Determine the (X, Y) coordinate at the center of the cell enclosing the given text.  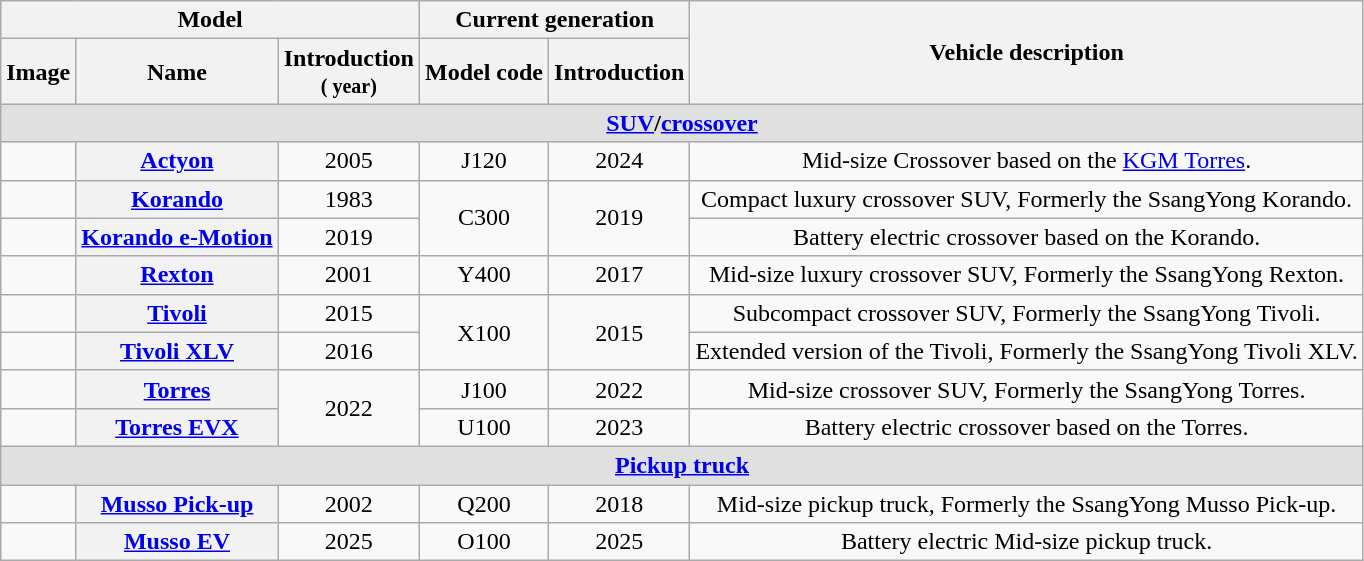
2023 (620, 427)
Image (38, 72)
2016 (348, 351)
O100 (484, 542)
Subcompact crossover SUV, Formerly the SsangYong Tivoli. (1026, 313)
Introduction( year) (348, 72)
Introduction (620, 72)
Mid-size pickup truck, Formerly the SsangYong Musso Pick-up. (1026, 503)
SUV/crossover (682, 123)
1983 (348, 199)
2002 (348, 503)
Torres EVX (177, 427)
Musso EV (177, 542)
Battery electric crossover based on the Korando. (1026, 237)
2005 (348, 161)
U100 (484, 427)
Pickup truck (682, 465)
Mid-size crossover SUV, Formerly the SsangYong Torres. (1026, 389)
Rexton (177, 275)
Torres (177, 389)
Model (210, 20)
Korando e-Motion (177, 237)
J100 (484, 389)
2001 (348, 275)
Mid-size luxury crossover SUV, Formerly the SsangYong Rexton. (1026, 275)
Korando (177, 199)
Musso Pick-up (177, 503)
2024 (620, 161)
Battery electric Mid-size pickup truck. (1026, 542)
Q200 (484, 503)
Actyon (177, 161)
Battery electric crossover based on the Torres. (1026, 427)
Vehicle description (1026, 52)
Tivoli XLV (177, 351)
Model code (484, 72)
Y400 (484, 275)
Name (177, 72)
Mid-size Crossover based on the KGM Torres. (1026, 161)
2017 (620, 275)
X100 (484, 332)
J120 (484, 161)
Tivoli (177, 313)
Extended version of the Tivoli, Formerly the SsangYong Tivoli XLV. (1026, 351)
Compact luxury crossover SUV, Formerly the SsangYong Korando. (1026, 199)
2018 (620, 503)
C300 (484, 218)
Current generation (555, 20)
